For the text-containing cell, return its midpoint in [X, Y] coordinate format. 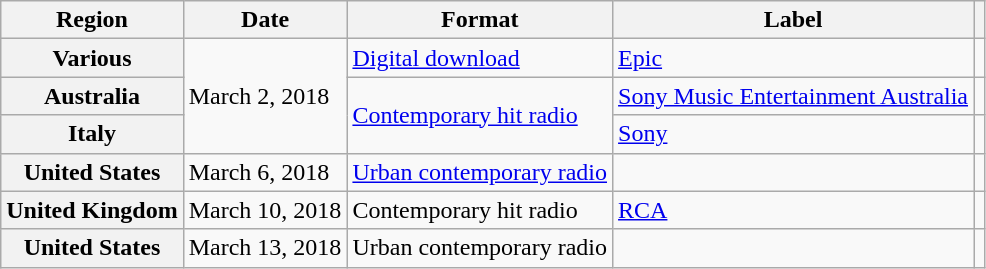
Digital download [480, 58]
Format [480, 20]
Italy [92, 134]
Australia [92, 96]
Region [92, 20]
Date [265, 20]
March 13, 2018 [265, 248]
March 10, 2018 [265, 210]
RCA [794, 210]
Various [92, 58]
Label [794, 20]
United Kingdom [92, 210]
March 2, 2018 [265, 96]
Epic [794, 58]
March 6, 2018 [265, 172]
Sony [794, 134]
Sony Music Entertainment Australia [794, 96]
